Return (X, Y) of the center of cell containing provided text 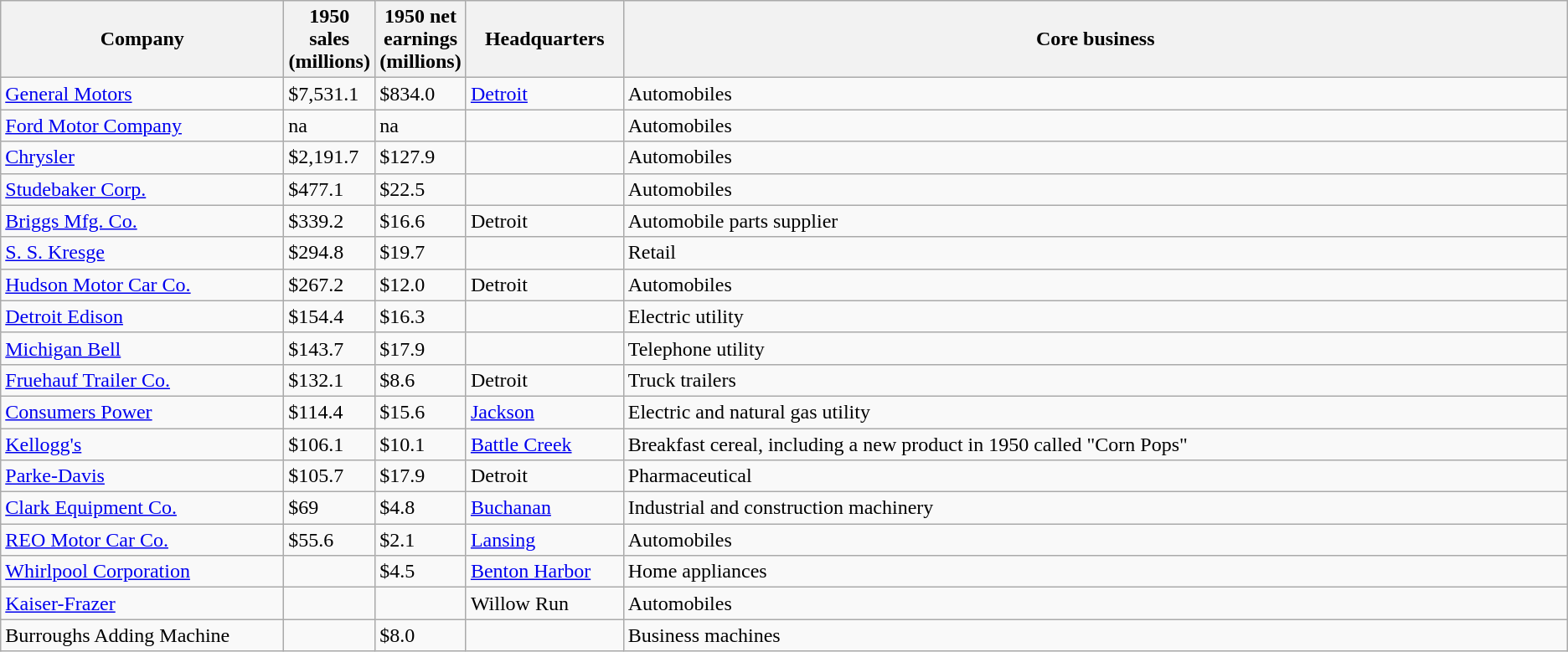
Business machines (1096, 635)
$4.8 (420, 508)
$12.0 (420, 285)
$267.2 (330, 285)
Whirlpool Corporation (142, 572)
Briggs Mfg. Co. (142, 221)
$69 (330, 508)
Battle Creek (544, 444)
$477.1 (330, 189)
Parke-Davis (142, 476)
Detroit Edison (142, 316)
Clark Equipment Co. (142, 508)
$10.1 (420, 444)
S. S. Kresge (142, 253)
Hudson Motor Car Co. (142, 285)
Kaiser-Frazer (142, 603)
$7,531.1 (330, 94)
Truck trailers (1096, 380)
$105.7 (330, 476)
Retail (1096, 253)
$339.2 (330, 221)
Telephone utility (1096, 348)
Kellogg's (142, 444)
$16.3 (420, 316)
$22.5 (420, 189)
$106.1 (330, 444)
Fruehauf Trailer Co. (142, 380)
Benton Harbor (544, 572)
Home appliances (1096, 572)
Consumers Power (142, 412)
Jackson (544, 412)
$8.0 (420, 635)
Chrysler (142, 157)
Ford Motor Company (142, 126)
$114.4 (330, 412)
Company (142, 39)
$143.7 (330, 348)
Electric and natural gas utility (1096, 412)
$132.1 (330, 380)
Willow Run (544, 603)
1950 sales (millions) (330, 39)
Buchanan (544, 508)
Michigan Bell (142, 348)
Studebaker Corp. (142, 189)
$2.1 (420, 540)
$19.7 (420, 253)
$2,191.7 (330, 157)
Electric utility (1096, 316)
Core business (1096, 39)
$4.5 (420, 572)
Lansing (544, 540)
Industrial and construction machinery (1096, 508)
$127.9 (420, 157)
$55.6 (330, 540)
Headquarters (544, 39)
$16.6 (420, 221)
$8.6 (420, 380)
1950 net earnings (millions) (420, 39)
$294.8 (330, 253)
Automobile parts supplier (1096, 221)
$834.0 (420, 94)
$154.4 (330, 316)
Pharmaceutical (1096, 476)
Breakfast cereal, including a new product in 1950 called "Corn Pops" (1096, 444)
Burroughs Adding Machine (142, 635)
$15.6 (420, 412)
General Motors (142, 94)
REO Motor Car Co. (142, 540)
